Detect which cell encompasses the target text, then output its [x, y] center coordinate. 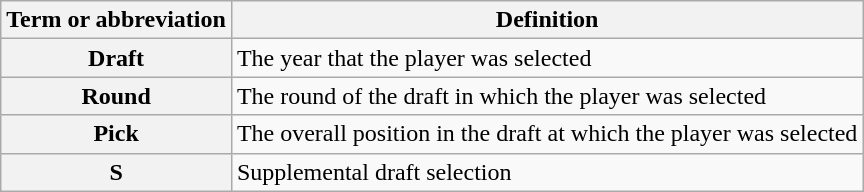
The round of the draft in which the player was selected [547, 96]
Term or abbreviation [116, 20]
Pick [116, 134]
Round [116, 96]
S [116, 172]
The year that the player was selected [547, 58]
The overall position in the draft at which the player was selected [547, 134]
Draft [116, 58]
Supplemental draft selection [547, 172]
Definition [547, 20]
